Capture the cell that displays the provided text and extract its (x, y) central coordinate. 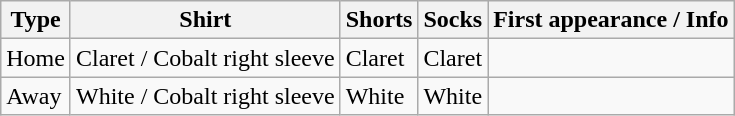
Home (36, 58)
Shirt (205, 20)
Away (36, 96)
First appearance / Info (611, 20)
White / Cobalt right sleeve (205, 96)
Socks (453, 20)
Claret / Cobalt right sleeve (205, 58)
Shorts (379, 20)
Type (36, 20)
